Locate the cell with the specified text and output its [x, y] center coordinate. 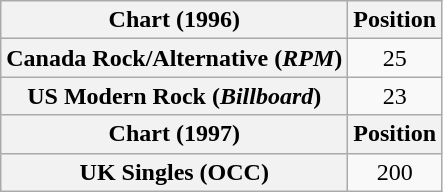
UK Singles (OCC) [174, 172]
25 [395, 58]
Canada Rock/Alternative (RPM) [174, 58]
200 [395, 172]
23 [395, 96]
Chart (1997) [174, 134]
Chart (1996) [174, 20]
US Modern Rock (Billboard) [174, 96]
